Scan for the cell matching the given text and deliver its [x, y] coordinate at center. 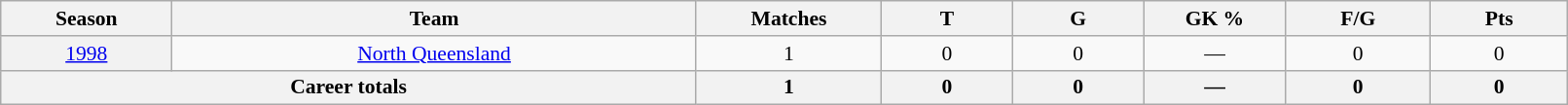
Team [434, 18]
Career totals [348, 87]
Season [87, 18]
Matches [788, 18]
T [948, 18]
GK % [1215, 18]
F/G [1358, 18]
North Queensland [434, 53]
G [1078, 18]
Pts [1499, 18]
1998 [87, 53]
